Provide the (X, Y) coordinate of the cell's center where the given text is located.  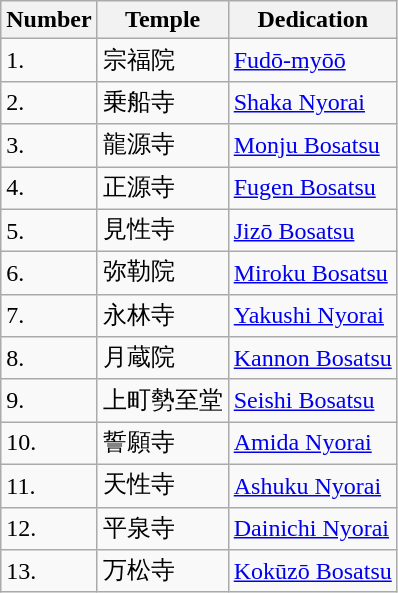
Jizō Bosatsu (312, 230)
乗船寺 (162, 102)
Yakushi Nyorai (312, 316)
Seishi Bosatsu (312, 400)
Temple (162, 20)
10. (49, 444)
9. (49, 400)
12. (49, 528)
3. (49, 146)
龍源寺 (162, 146)
Amida Nyorai (312, 444)
Shaka Nyorai (312, 102)
Ashuku Nyorai (312, 486)
万松寺 (162, 572)
Dainichi Nyorai (312, 528)
Number (49, 20)
Kokūzō Bosatsu (312, 572)
5. (49, 230)
弥勒院 (162, 274)
Fudō-myōō (312, 60)
Miroku Bosatsu (312, 274)
2. (49, 102)
永林寺 (162, 316)
8. (49, 358)
上町勢至堂 (162, 400)
天性寺 (162, 486)
6. (49, 274)
7. (49, 316)
正源寺 (162, 188)
宗福院 (162, 60)
Monju Bosatsu (312, 146)
平泉寺 (162, 528)
Fugen Bosatsu (312, 188)
1. (49, 60)
4. (49, 188)
Kannon Bosatsu (312, 358)
見性寺 (162, 230)
11. (49, 486)
Dedication (312, 20)
13. (49, 572)
誓願寺 (162, 444)
月蔵院 (162, 358)
